Return the (x, y) coordinate for the center point of the cell that contains the specified text.  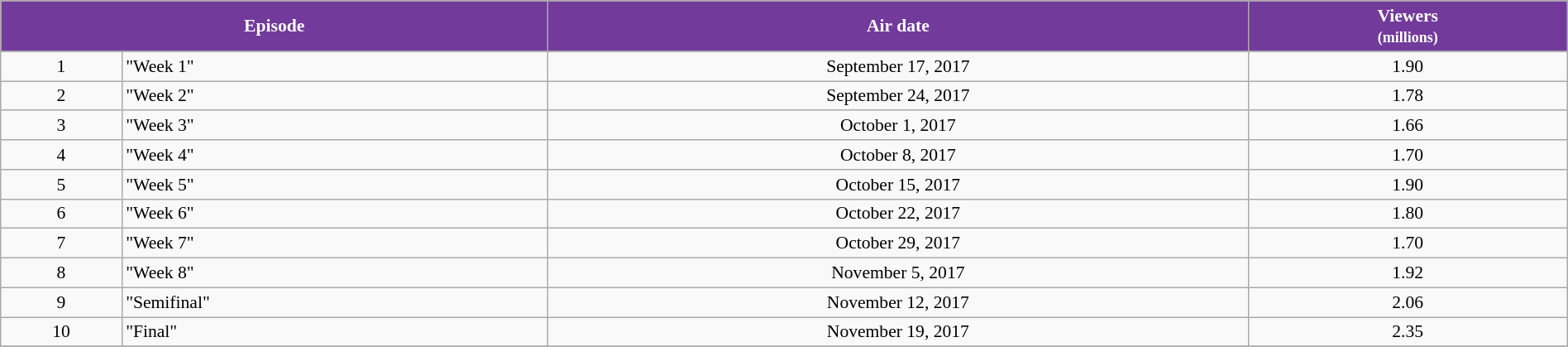
9 (61, 302)
October 8, 2017 (898, 155)
2 (61, 96)
2.06 (1408, 302)
"Week 5" (334, 185)
October 22, 2017 (898, 214)
"Week 3" (334, 126)
"Week 8" (334, 273)
3 (61, 126)
5 (61, 185)
September 17, 2017 (898, 66)
October 29, 2017 (898, 243)
"Semifinal" (334, 302)
4 (61, 155)
1.92 (1408, 273)
1 (61, 66)
"Week 4" (334, 155)
"Week 2" (334, 96)
6 (61, 214)
October 15, 2017 (898, 185)
"Week 6" (334, 214)
October 1, 2017 (898, 126)
November 12, 2017 (898, 302)
Air date (898, 27)
"Week 7" (334, 243)
September 24, 2017 (898, 96)
2.35 (1408, 332)
Episode (275, 27)
"Week 1" (334, 66)
1.78 (1408, 96)
8 (61, 273)
November 19, 2017 (898, 332)
Viewers(millions) (1408, 27)
1.66 (1408, 126)
10 (61, 332)
November 5, 2017 (898, 273)
"Final" (334, 332)
7 (61, 243)
1.80 (1408, 214)
